Identify which cell holds the provided text, then report its [x, y] central coordinate. 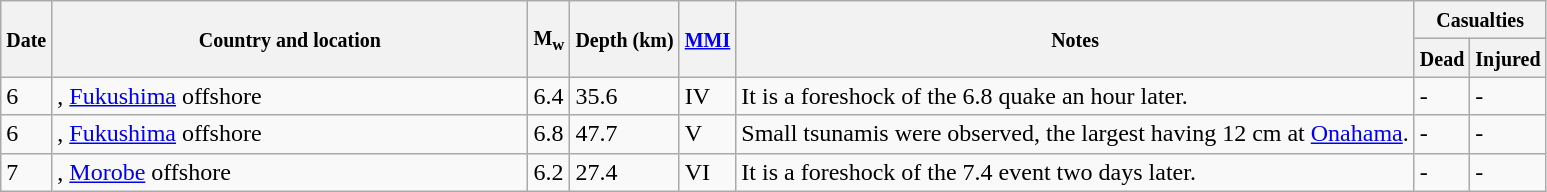
Dead [1442, 58]
It is a foreshock of the 6.8 quake an hour later. [1075, 96]
IV [708, 96]
47.7 [624, 134]
V [708, 134]
6.8 [549, 134]
It is a foreshock of the 7.4 event two days later. [1075, 172]
Country and location [290, 39]
6.2 [549, 172]
27.4 [624, 172]
Injured [1508, 58]
35.6 [624, 96]
, Morobe offshore [290, 172]
6.4 [549, 96]
Depth (km) [624, 39]
Casualties [1480, 20]
7 [26, 172]
VI [708, 172]
MMI [708, 39]
Notes [1075, 39]
Small tsunamis were observed, the largest having 12 cm at Onahama. [1075, 134]
Date [26, 39]
Mw [549, 39]
